Scan for the cell matching the given text and deliver its [X, Y] coordinate at center. 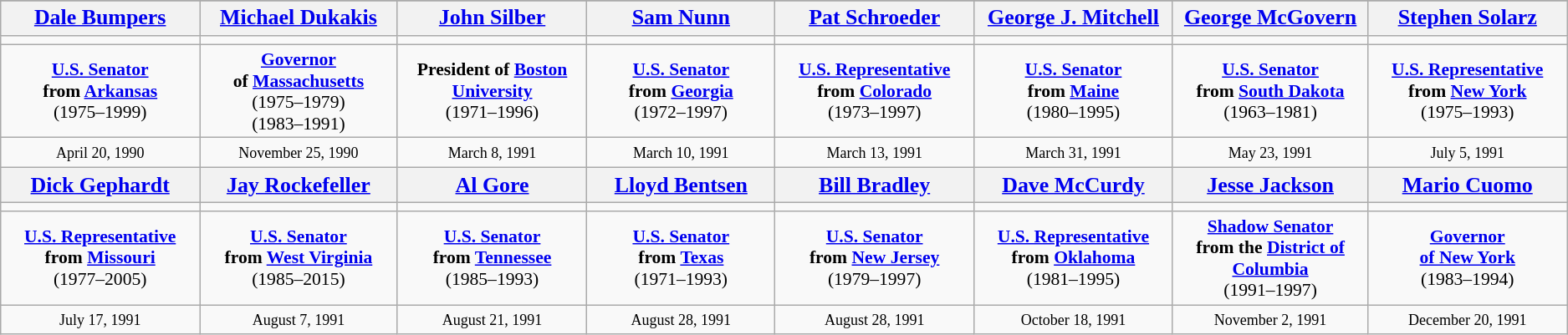
Al Gore [492, 185]
U.S. Senatorfrom South Dakota(1963–1981) [1269, 91]
November 2, 1991 [1269, 320]
March 13, 1991 [875, 153]
November 25, 1990 [299, 153]
U.S. Representativefrom New York(1975–1993) [1468, 91]
October 18, 1991 [1074, 320]
Michael Dukakis [299, 18]
John Silber [492, 18]
U.S. Senatorfrom New Jersey(1979–1997) [875, 258]
Bill Bradley [875, 185]
Shadow Senatorfrom the District of Columbia(1991–1997) [1269, 258]
Jesse Jackson [1269, 185]
U.S. Senatorfrom Georgia(1972–1997) [681, 91]
Dave McCurdy [1074, 185]
August 7, 1991 [299, 320]
March 8, 1991 [492, 153]
U.S. Senatorfrom Texas(1971–1993) [681, 258]
April 20, 1990 [100, 153]
Governorof Massachusetts(1975–1979)(1983–1991) [299, 91]
Mario Cuomo [1468, 185]
Governorof New York(1983–1994) [1468, 258]
Lloyd Bentsen [681, 185]
Sam Nunn [681, 18]
U.S. Senatorfrom Arkansas(1975–1999) [100, 91]
Dale Bumpers [100, 18]
George McGovern [1269, 18]
U.S. Representativefrom Oklahoma(1981–1995) [1074, 258]
U.S. Senatorfrom West Virginia(1985–2015) [299, 258]
December 20, 1991 [1468, 320]
George J. Mitchell [1074, 18]
U.S. Representativefrom Colorado(1973–1997) [875, 91]
March 10, 1991 [681, 153]
March 31, 1991 [1074, 153]
Jay Rockefeller [299, 185]
Dick Gephardt [100, 185]
U.S. Representativefrom Missouri(1977–2005) [100, 258]
May 23, 1991 [1269, 153]
Pat Schroeder [875, 18]
July 17, 1991 [100, 320]
August 21, 1991 [492, 320]
President of Boston University(1971–1996) [492, 91]
Stephen Solarz [1468, 18]
U.S. Senatorfrom Maine(1980–1995) [1074, 91]
U.S. Senatorfrom Tennessee(1985–1993) [492, 258]
July 5, 1991 [1468, 153]
